Determine the (x, y) coordinate at the center of the cell enclosing the given text.  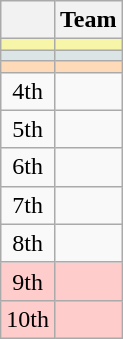
10th (28, 319)
8th (28, 243)
7th (28, 205)
9th (28, 281)
Team (88, 20)
5th (28, 129)
6th (28, 167)
4th (28, 91)
